For the text-containing cell, return its midpoint in (x, y) coordinate format. 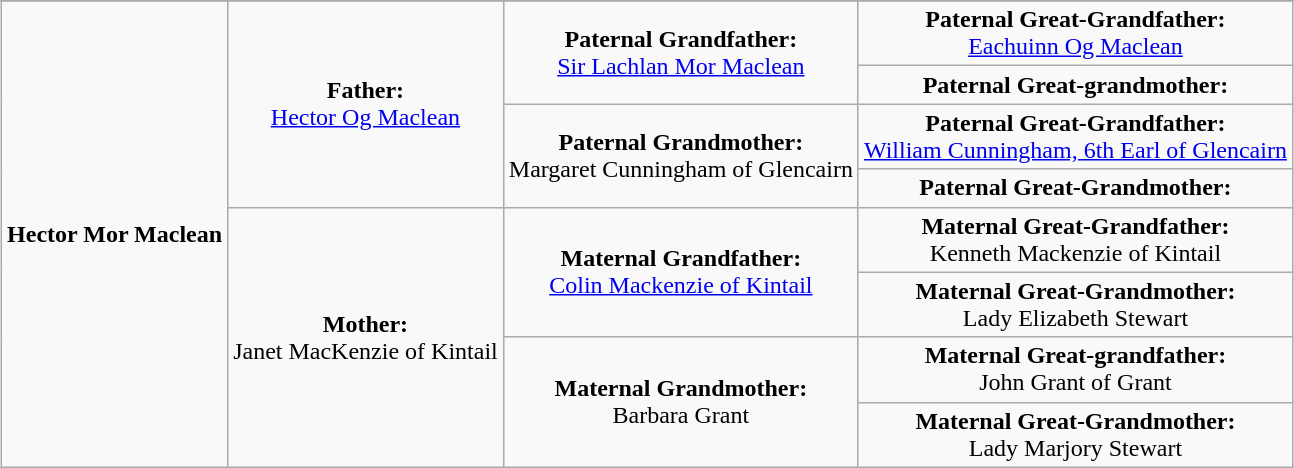
Father:Hector Og Maclean (366, 104)
Paternal Grandmother:Margaret Cunningham of Glencairn (680, 156)
Maternal Grandfather:Colin Mackenzie of Kintail (680, 272)
Paternal Great-grandmother: (1075, 85)
Hector Mor Maclean (115, 234)
Maternal Grandmother:Barbara Grant (680, 402)
Maternal Great-Grandfather:Kenneth Mackenzie of Kintail (1075, 240)
Paternal Great-Grandfather:William Cunningham, 6th Earl of Glencairn (1075, 136)
Maternal Great-grandfather:John Grant of Grant (1075, 370)
Paternal Great-Grandfather:Eachuinn Og Maclean (1075, 34)
Mother:Janet MacKenzie of Kintail (366, 337)
Maternal Great-Grandmother:Lady Marjory Stewart (1075, 434)
Maternal Great-Grandmother:Lady Elizabeth Stewart (1075, 304)
Paternal Great-Grandmother: (1075, 188)
Paternal Grandfather:Sir Lachlan Mor Maclean (680, 52)
